Detect which cell encompasses the target text, then output its [x, y] center coordinate. 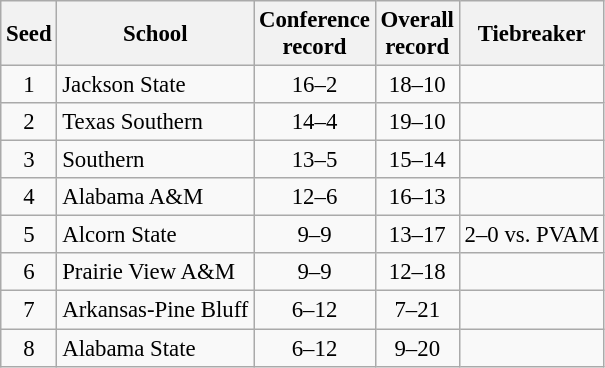
16–13 [417, 197]
12–18 [417, 273]
14–4 [315, 122]
13–5 [315, 160]
6 [29, 273]
Alabama State [156, 348]
19–10 [417, 122]
Southern [156, 160]
13–17 [417, 235]
3 [29, 160]
School [156, 34]
2–0 vs. PVAM [532, 235]
9–20 [417, 348]
16–2 [315, 85]
Alabama A&M [156, 197]
7–21 [417, 310]
Overallrecord [417, 34]
Alcorn State [156, 235]
Arkansas-Pine Bluff [156, 310]
1 [29, 85]
Tiebreaker [532, 34]
15–14 [417, 160]
18–10 [417, 85]
12–6 [315, 197]
Conferencerecord [315, 34]
Prairie View A&M [156, 273]
5 [29, 235]
Seed [29, 34]
8 [29, 348]
Texas Southern [156, 122]
4 [29, 197]
Jackson State [156, 85]
2 [29, 122]
7 [29, 310]
